Detect which cell encompasses the target text, then output its [x, y] center coordinate. 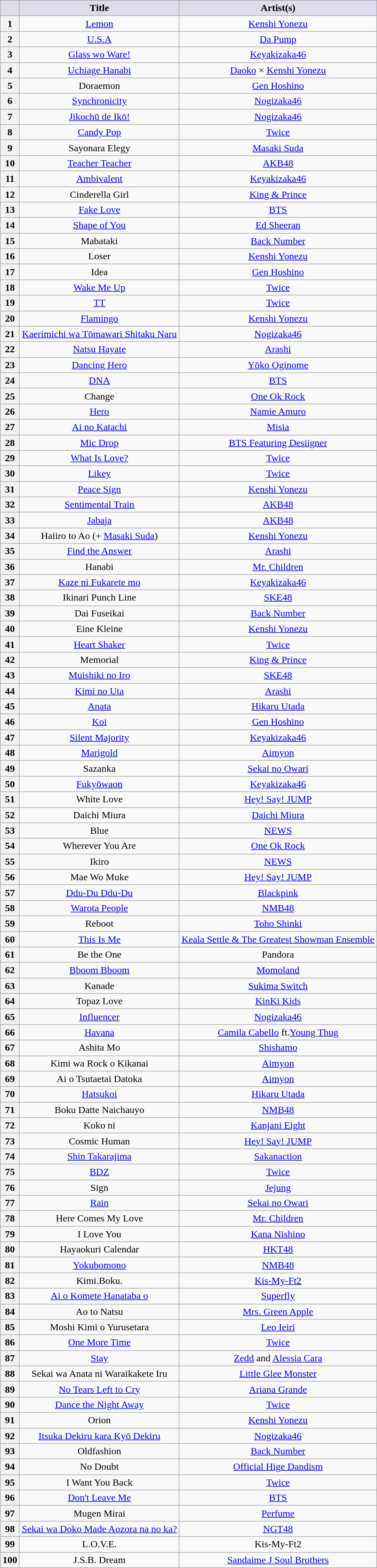
22 [10, 349]
92 [10, 1435]
Moshi Kimi o Yurusetara [100, 1327]
Mrs. Green Apple [278, 1312]
Mic Drop [100, 442]
37 [10, 582]
Sign [100, 1188]
Ashita Mo [100, 1048]
34 [10, 536]
Yokubomono [100, 1265]
Da Pump [278, 39]
Be the One [100, 955]
Momoland [278, 970]
Memorial [100, 660]
Peace Sign [100, 489]
24 [10, 380]
56 [10, 877]
BDZ [100, 1172]
Synchronicity [100, 101]
21 [10, 334]
49 [10, 769]
98 [10, 1529]
45 [10, 707]
47 [10, 738]
Little Glee Monster [278, 1374]
Pandora [278, 955]
NGT48 [278, 1529]
59 [10, 923]
66 [10, 1032]
Flamingo [100, 318]
Yōko Oginome [278, 365]
25 [10, 396]
96 [10, 1498]
58 [10, 908]
11 [10, 179]
86 [10, 1343]
44 [10, 691]
Kaze ni Fukarete mo [100, 582]
Rain [100, 1203]
Warota People [100, 908]
KinKi Kids [278, 1001]
Stay [100, 1358]
Lemon [100, 24]
28 [10, 442]
U.S.A [100, 39]
Kanjani Eight [278, 1125]
DNA [100, 380]
4 [10, 70]
Heart Shaker [100, 644]
Kana Nishino [278, 1234]
31 [10, 489]
95 [10, 1482]
52 [10, 815]
35 [10, 551]
Haiiro to Ao (+ Masaki Suda) [100, 536]
32 [10, 505]
73 [10, 1141]
76 [10, 1188]
Here Comes My Love [100, 1219]
Likey [100, 474]
70 [10, 1094]
Hatsukoi [100, 1094]
Itsuka Dekiru kara Kyō Dekiru [100, 1435]
Doraemon [100, 86]
Fake Love [100, 210]
Reboot [100, 923]
Cinderella Girl [100, 194]
3 [10, 55]
Koi [100, 722]
75 [10, 1172]
9 [10, 148]
Hero [100, 411]
8 [10, 132]
Ambivalent [100, 179]
17 [10, 272]
1 [10, 24]
63 [10, 986]
10 [10, 163]
Uchiage Hanabi [100, 70]
30 [10, 474]
23 [10, 365]
Leo Ieiri [278, 1327]
Oldfashion [100, 1451]
40 [10, 629]
91 [10, 1420]
Jejung [278, 1188]
55 [10, 861]
Marigold [100, 753]
Toho Shinki [278, 923]
61 [10, 955]
Wake Me Up [100, 287]
62 [10, 970]
43 [10, 675]
39 [10, 613]
72 [10, 1125]
48 [10, 753]
Artist(s) [278, 8]
Ed Sheeran [278, 225]
L.O.V.E. [100, 1544]
Mae Wo Muke [100, 877]
71 [10, 1110]
Idea [100, 272]
Namie Amuro [278, 411]
26 [10, 411]
97 [10, 1513]
No Tears Left to Cry [100, 1389]
53 [10, 830]
7 [10, 117]
90 [10, 1405]
Sekai wa Anata ni Waraikakete Iru [100, 1374]
93 [10, 1451]
No Doubt [100, 1467]
89 [10, 1389]
Misia [278, 427]
83 [10, 1296]
27 [10, 427]
50 [10, 784]
16 [10, 256]
I Want You Back [100, 1482]
Dancing Hero [100, 365]
Teacher Teacher [100, 163]
BTS Featuring Desiigner [278, 442]
Ai o Tsutaetai Datoka [100, 1079]
20 [10, 318]
Hayaokuri Calendar [100, 1250]
Jabaja [100, 520]
Eine Kleine [100, 629]
Sukima Switch [278, 986]
Bboom Bboom [100, 970]
46 [10, 722]
42 [10, 660]
This Is Me [100, 939]
Ddu-Du Ddu-Du [100, 892]
What Is Love? [100, 458]
Camila Cabello ft.Young Thug [278, 1032]
85 [10, 1327]
68 [10, 1063]
Keala Settle & The Greatest Showman Ensemble [278, 939]
I Love You [100, 1234]
Hanabi [100, 567]
Cosmic Human [100, 1141]
41 [10, 644]
Kimi wa Rock o Kikanai [100, 1063]
15 [10, 241]
38 [10, 598]
Kanade [100, 986]
Fukyōwaon [100, 784]
Sazanka [100, 769]
Shin Takarajima [100, 1156]
99 [10, 1544]
84 [10, 1312]
Find the Answer [100, 551]
Glass wo Ware! [100, 55]
74 [10, 1156]
Jikochū de Ikō! [100, 117]
Ariana Grande [278, 1389]
Influencer [100, 1017]
36 [10, 567]
5 [10, 86]
Boku Datte Naichauyo [100, 1110]
29 [10, 458]
Ai o Komete Hanataba o [100, 1296]
87 [10, 1358]
78 [10, 1219]
Daoko × Kenshi Yonezu [278, 70]
Muishiki no Iro [100, 675]
Dance the Night Away [100, 1405]
88 [10, 1374]
Ikinari Punch Line [100, 598]
Perfume [278, 1513]
Sekai wa Doko Made Aozora na no ka? [100, 1529]
Natsu Hayate [100, 349]
Sayonara Elegy [100, 148]
14 [10, 225]
J.S.B. Dream [100, 1560]
94 [10, 1467]
Candy Pop [100, 132]
2 [10, 39]
Change [100, 396]
100 [10, 1560]
60 [10, 939]
51 [10, 799]
Kaerimichi wa Tōmawari Shitaku Naru [100, 334]
Dai Fuseikai [100, 613]
Sentimental Train [100, 505]
Zedd and Alessia Cara [278, 1358]
6 [10, 101]
Masaki Suda [278, 148]
Silent Majority [100, 738]
12 [10, 194]
Shishamo [278, 1048]
One More Time [100, 1343]
Kimi.Boku. [100, 1281]
81 [10, 1265]
80 [10, 1250]
Title [100, 8]
13 [10, 210]
Wherever You Are [100, 846]
69 [10, 1079]
79 [10, 1234]
White Love [100, 799]
67 [10, 1048]
Ao to Natsu [100, 1312]
Sakanaction [278, 1156]
Sandaime J Soul Brothers [278, 1560]
TT [100, 303]
77 [10, 1203]
19 [10, 303]
Blue [100, 830]
Loser [100, 256]
Anata [100, 707]
Ikiro [100, 861]
Koko ni [100, 1125]
Mabataki [100, 241]
Don't Leave Me [100, 1498]
Mugen Mirai [100, 1513]
33 [10, 520]
HKT48 [278, 1250]
Official Hige Dandism [278, 1467]
82 [10, 1281]
18 [10, 287]
64 [10, 1001]
Shape of You [100, 225]
Blackpink [278, 892]
Ai no Katachi [100, 427]
Orion [100, 1420]
65 [10, 1017]
57 [10, 892]
Topaz Love [100, 1001]
Superfly [278, 1296]
54 [10, 846]
Kimi no Uta [100, 691]
Havana [100, 1032]
